Detect which cell encompasses the target text, then output its [x, y] center coordinate. 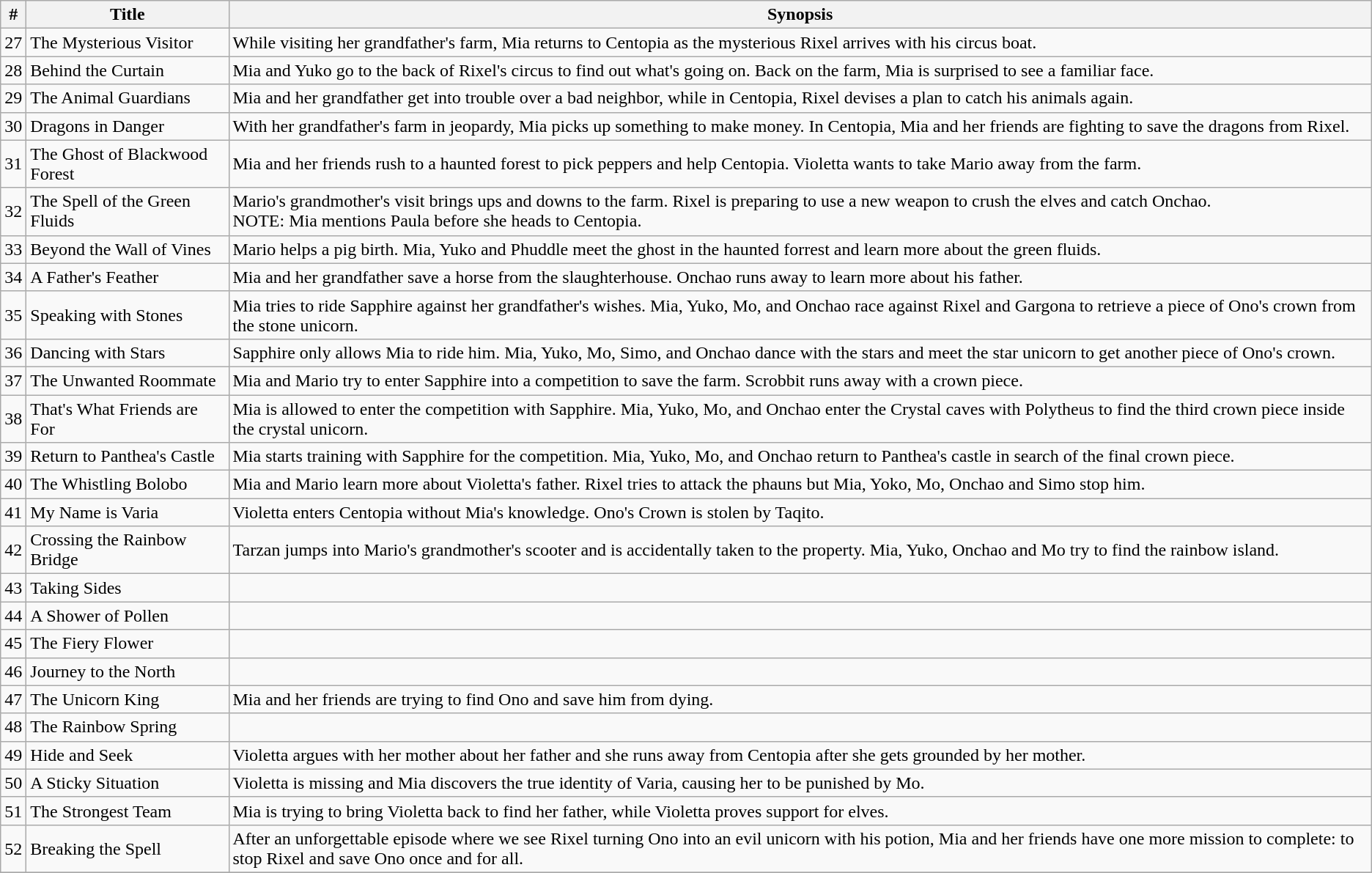
The Strongest Team [128, 811]
Mia and her friends are trying to find Ono and save him from dying. [800, 699]
The Fiery Flower [128, 644]
Taking Sides [128, 588]
Hide and Seek [128, 755]
Synopsis [800, 15]
35 [13, 315]
27 [13, 43]
32 [13, 211]
The Whistling Bolobo [128, 485]
The Ghost of Blackwood Forest [128, 164]
36 [13, 353]
Dancing with Stars [128, 353]
Mia and Yuko go to the back of Rixel's circus to find out what's going on. Back on the farm, Mia is surprised to see a familiar face. [800, 70]
Mia and Mario learn more about Violetta's father. Rixel tries to attack the phauns but Mia, Yoko, Mo, Onchao and Simo stop him. [800, 485]
50 [13, 783]
Mario helps a pig birth. Mia, Yuko and Phuddle meet the ghost in the haunted forrest and learn more about the green fluids. [800, 249]
Mia is trying to bring Violetta back to find her father, while Violetta proves support for elves. [800, 811]
Tarzan jumps into Mario's grandmother's scooter and is accidentally taken to the property. Mia, Yuko, Onchao and Mo try to find the rainbow island. [800, 550]
43 [13, 588]
A Sticky Situation [128, 783]
Speaking with Stones [128, 315]
33 [13, 249]
52 [13, 849]
That's What Friends are For [128, 418]
Journey to the North [128, 671]
40 [13, 485]
Title [128, 15]
The Animal Guardians [128, 98]
Beyond the Wall of Vines [128, 249]
Crossing the Rainbow Bridge [128, 550]
37 [13, 380]
Mia and her grandfather get into trouble over a bad neighbor, while in Centopia, Rixel devises a plan to catch his animals again. [800, 98]
47 [13, 699]
Mia and Mario try to enter Sapphire into a competition to save the farm. Scrobbit runs away with a crown piece. [800, 380]
My Name is Varia [128, 512]
Mia and her friends rush to a haunted forest to pick peppers and help Centopia. Violetta wants to take Mario away from the farm. [800, 164]
42 [13, 550]
39 [13, 457]
Mia starts training with Sapphire for the competition. Mia, Yuko, Mo, and Onchao return to Panthea's castle in search of the final crown piece. [800, 457]
The Unwanted Roommate [128, 380]
Behind the Curtain [128, 70]
45 [13, 644]
Violetta enters Centopia without Mia's knowledge. Ono's Crown is stolen by Taqito. [800, 512]
Violetta argues with her mother about her father and she runs away from Centopia after she gets grounded by her mother. [800, 755]
Mia and her grandfather save a horse from the slaughterhouse. Onchao runs away to learn more about his father. [800, 277]
The Mysterious Visitor [128, 43]
28 [13, 70]
Breaking the Spell [128, 849]
44 [13, 616]
30 [13, 126]
46 [13, 671]
49 [13, 755]
29 [13, 98]
34 [13, 277]
The Spell of the Green Fluids [128, 211]
# [13, 15]
A Shower of Pollen [128, 616]
Dragons in Danger [128, 126]
38 [13, 418]
51 [13, 811]
The Rainbow Spring [128, 727]
41 [13, 512]
31 [13, 164]
48 [13, 727]
Return to Panthea's Castle [128, 457]
The Unicorn King [128, 699]
Violetta is missing and Mia discovers the true identity of Varia, causing her to be punished by Mo. [800, 783]
A Father's Feather [128, 277]
While visiting her grandfather's farm, Mia returns to Centopia as the mysterious Rixel arrives with his circus boat. [800, 43]
